Determine the (X, Y) coordinate at the center of the cell enclosing the given text.  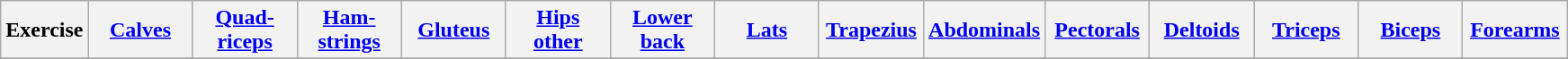
Trapezius (871, 30)
Gluteus (453, 30)
Abdominals (984, 30)
Deltoids (1202, 30)
Forearms (1515, 30)
Biceps (1411, 30)
Pectorals (1098, 30)
Hipsother (558, 30)
Lowerback (662, 30)
Calves (140, 30)
Triceps (1306, 30)
Quad-riceps (245, 30)
Ham-strings (349, 30)
Exercise (45, 30)
Lats (766, 30)
